Detect which cell encompasses the target text, then output its [x, y] center coordinate. 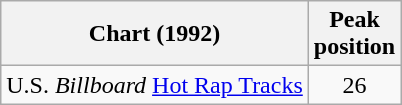
Chart (1992) [155, 34]
26 [354, 85]
Peakposition [354, 34]
U.S. Billboard Hot Rap Tracks [155, 85]
